Determine the (X, Y) coordinate at the center of the cell enclosing the given text.  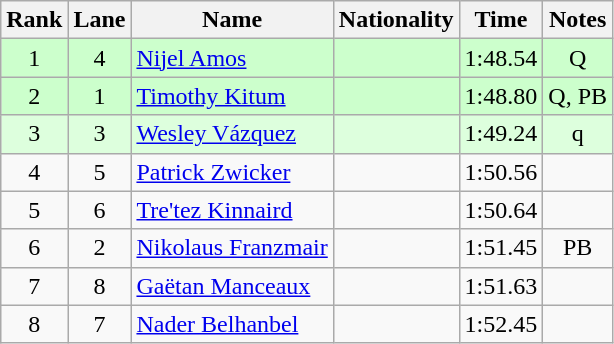
1:49.24 (501, 134)
1:50.64 (501, 210)
Timothy Kitum (232, 96)
PB (578, 248)
Lane (100, 20)
Time (501, 20)
1:51.45 (501, 248)
Q, PB (578, 96)
Nijel Amos (232, 58)
1:52.45 (501, 324)
q (578, 134)
Notes (578, 20)
Gaëtan Manceaux (232, 286)
1:50.56 (501, 172)
Nationality (396, 20)
1:48.80 (501, 96)
Q (578, 58)
1:48.54 (501, 58)
Wesley Vázquez (232, 134)
Tre'tez Kinnaird (232, 210)
Nikolaus Franzmair (232, 248)
Rank (34, 20)
Nader Belhanbel (232, 324)
Name (232, 20)
Patrick Zwicker (232, 172)
1:51.63 (501, 286)
